For the text-containing cell, return its midpoint in [x, y] coordinate format. 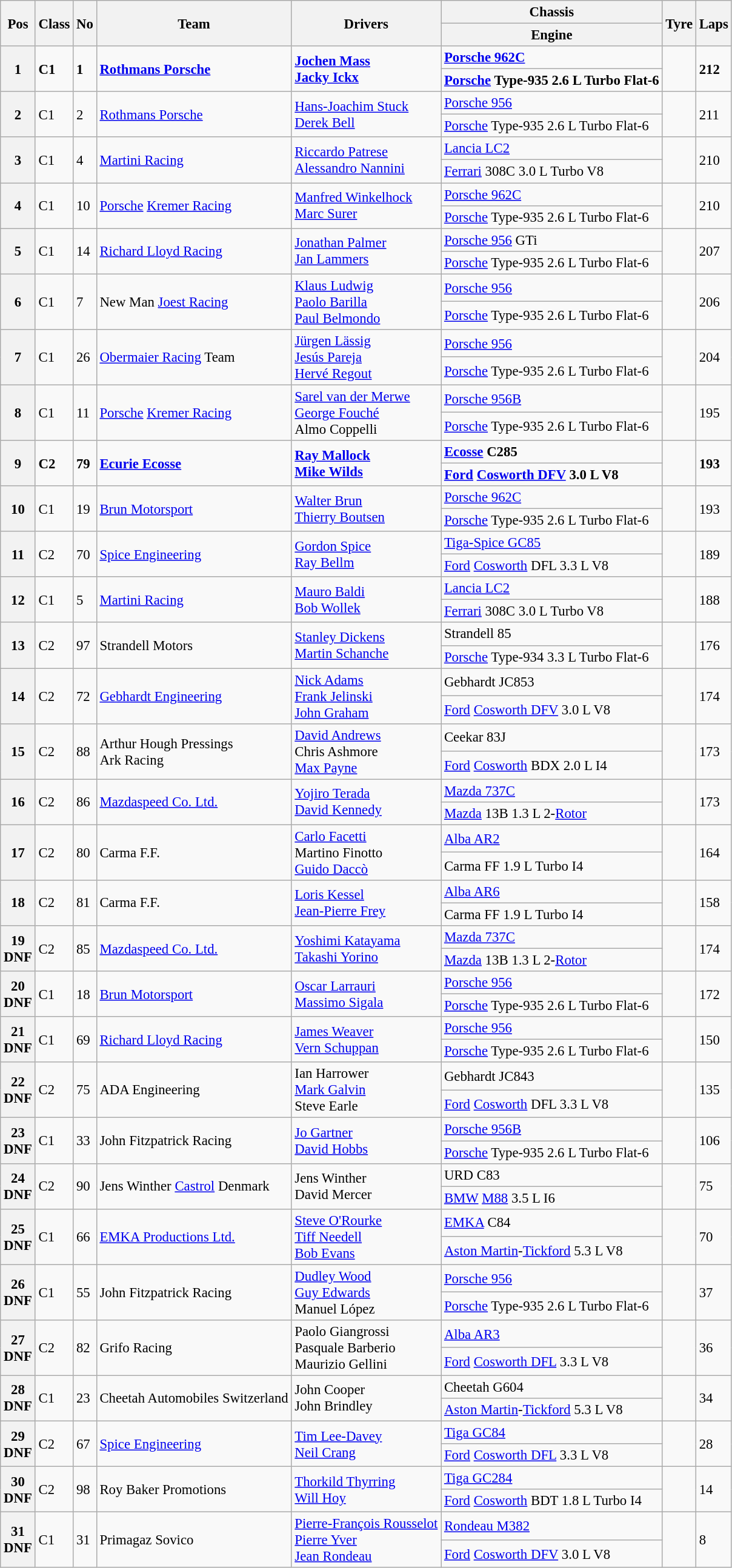
158 [714, 903]
Tiga-Spice GC85 [551, 543]
Pierre-François Rousselot Pierre Yver Jean Rondeau [366, 1540]
Manfred Winkelhock Marc Surer [366, 206]
Porsche Type-934 3.3 L Turbo Flat-6 [551, 657]
Tiga GC84 [551, 1432]
Ford Cosworth BDX 2.0 L I4 [551, 765]
Oscar Larrauri Massimo Sigala [366, 994]
82 [85, 1348]
Gebhardt JC853 [551, 682]
Stanley Dickens Martin Schanche [366, 646]
Laps [714, 23]
16 [18, 802]
19 [85, 509]
Jens Winther Castrol Denmark [194, 1186]
Pos [18, 23]
Arthur Hough Pressings Ark Racing [194, 751]
26 [85, 357]
Ceekar 83J [551, 737]
195 [714, 413]
55 [85, 1292]
Riccardo Patrese Alessandro Nannini [366, 160]
88 [85, 751]
85 [85, 949]
Strandell Motors [194, 646]
28 [714, 1443]
Nick Adams Frank Jelinski John Graham [366, 696]
24DNF [18, 1186]
Jo Gartner David Hobbs [366, 1140]
Dudley Wood Guy Edwards Manuel López [366, 1292]
36 [714, 1348]
Jochen Mass Jacky Ickx [366, 69]
188 [714, 600]
20DNF [18, 994]
90 [85, 1186]
Ian Harrower Mark Galvin Steve Earle [366, 1091]
Engine [551, 35]
Rondeau M382 [551, 1526]
30DNF [18, 1489]
Alba AR3 [551, 1334]
81 [85, 903]
6 [18, 302]
Paolo Giangrossi Pasquale Barberio Maurizio Gellini [366, 1348]
Steve O'Rourke Tiff Needell Bob Evans [366, 1237]
ADA Engineering [194, 1091]
86 [85, 802]
Yojiro Terada David Kennedy [366, 802]
Klaus Ludwig Paolo Barilla Paul Belmondo [366, 302]
79 [85, 463]
Roy Baker Promotions [194, 1489]
21DNF [18, 1040]
Jürgen Lässig Jesús Pareja Hervé Regout [366, 357]
Ecosse C285 [551, 452]
David Andrews Chris Ashmore Max Payne [366, 751]
Team [194, 23]
37 [714, 1292]
Tyre [679, 23]
Ford Cosworth BDT 1.8 L Turbo I4 [551, 1501]
164 [714, 852]
69 [85, 1040]
13 [18, 646]
James Weaver Vern Schuppan [366, 1040]
176 [714, 646]
72 [85, 696]
212 [714, 69]
97 [85, 646]
189 [714, 554]
15 [18, 751]
172 [714, 994]
26DNF [18, 1292]
Tim Lee-Davey Neil Crang [366, 1443]
Primagaz Sovico [194, 1540]
3 [18, 160]
Grifo Racing [194, 1348]
Porsche 956 GTi [551, 240]
Gordon Spice Ray Bellm [366, 554]
Gebhardt Engineering [194, 696]
Loris Kessel Jean-Pierre Frey [366, 903]
Strandell 85 [551, 634]
URD C83 [551, 1175]
Hans-Joachim Stuck Derek Bell [366, 114]
23DNF [18, 1140]
207 [714, 251]
Jonathan Palmer Jan Lammers [366, 251]
29DNF [18, 1443]
Yoshimi Katayama Takashi Yorino [366, 949]
204 [714, 357]
Carlo Facetti Martino Finotto Guido Daccò [366, 852]
No [85, 23]
25DNF [18, 1237]
EMKA Productions Ltd. [194, 1237]
Cheetah Automobiles Switzerland [194, 1398]
Mauro Baldi Bob Wollek [366, 600]
Gebhardt JC843 [551, 1077]
150 [714, 1040]
New Man Joest Racing [194, 302]
Obermaier Racing Team [194, 357]
Alba AR6 [551, 892]
Ray Mallock Mike Wilds [366, 463]
Class [55, 23]
67 [85, 1443]
12 [18, 600]
Thorkild Thyrring Will Hoy [366, 1489]
106 [714, 1140]
211 [714, 114]
Cheetah G604 [551, 1387]
22DNF [18, 1091]
Tiga GC284 [551, 1478]
33 [85, 1140]
17 [18, 852]
23 [85, 1398]
Alba AR2 [551, 839]
Ecurie Ecosse [194, 463]
John Cooper John Brindley [366, 1398]
EMKA C84 [551, 1223]
31 [85, 1540]
31DNF [18, 1540]
Sarel van der Merwe George Fouché Almo Coppelli [366, 413]
206 [714, 302]
98 [85, 1489]
135 [714, 1091]
Jens Winther David Mercer [366, 1186]
34 [714, 1398]
28DNF [18, 1398]
27DNF [18, 1348]
19DNF [18, 949]
Walter Brun Thierry Boutsen [366, 509]
BMW M88 3.5 L I6 [551, 1198]
66 [85, 1237]
9 [18, 463]
80 [85, 852]
Drivers [366, 23]
Chassis [551, 12]
